Identify which cell holds the provided text, then report its (X, Y) central coordinate. 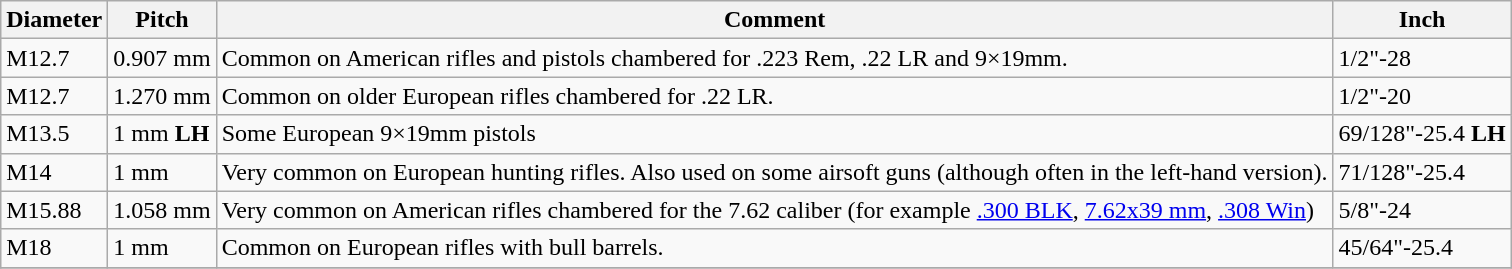
Very common on American rifles chambered for the 7.62 caliber (for example .300 BLK, 7.62x39 mm, .308 Win) (774, 210)
M13.5 (54, 134)
1/2"-28 (1422, 58)
1 mm LH (162, 134)
Common on American rifles and pistols chambered for .223 Rem, .22 LR and 9×19mm. (774, 58)
5/8"-24 (1422, 210)
M18 (54, 248)
Diameter (54, 20)
M15.88 (54, 210)
45/64"-25.4 (1422, 248)
Comment (774, 20)
1.270 mm (162, 96)
M14 (54, 172)
69/128"-25.4 LH (1422, 134)
0.907 mm (162, 58)
1/2"-20 (1422, 96)
Pitch (162, 20)
Inch (1422, 20)
71/128"-25.4 (1422, 172)
Very common on European hunting rifles. Also used on some airsoft guns (although often in the left-hand version). (774, 172)
Common on European rifles with bull barrels. (774, 248)
1.058 mm (162, 210)
Common on older European rifles chambered for .22 LR. (774, 96)
Some European 9×19mm pistols (774, 134)
